From the cell containing the given text, extract its center point as [x, y] coordinate. 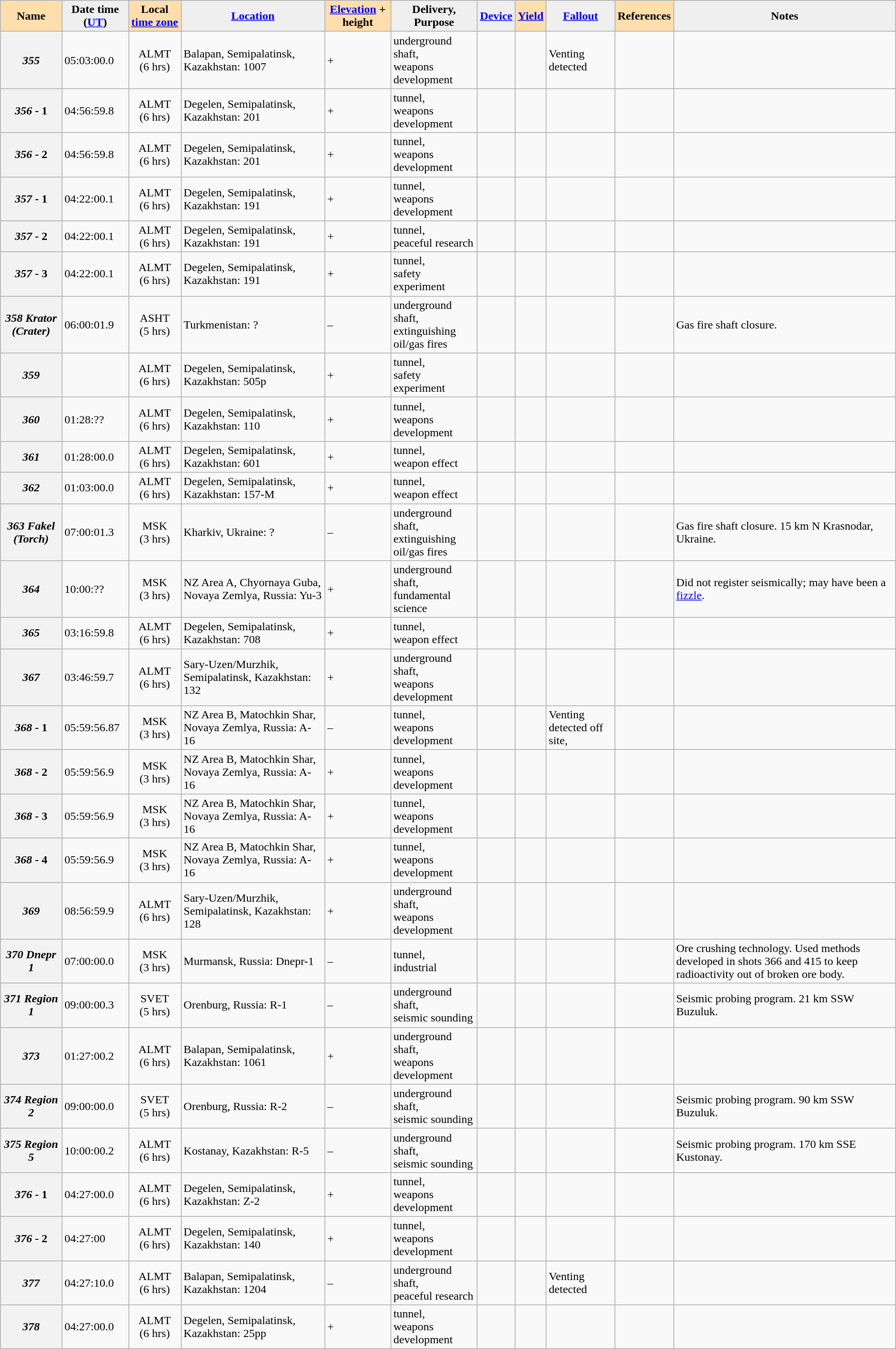
Balapan, Semipalatinsk, Kazakhstan: 1204 [253, 1282]
361 [31, 457]
370 Dnepr 1 [31, 961]
Notes [784, 16]
359 [31, 375]
365 [31, 633]
356 - 1 [31, 111]
09:00:00.3 [95, 1005]
377 [31, 1282]
ASHT (5 hrs) [155, 325]
01:27:00.2 [95, 1055]
tunnel,peaceful research [434, 237]
Balapan, Semipalatinsk, Kazakhstan: 1007 [253, 60]
Degelen, Semipalatinsk, Kazakhstan: 140 [253, 1238]
Local time zone [155, 16]
06:00:01.9 [95, 325]
Degelen, Semipalatinsk, Kazakhstan: 25pp [253, 1327]
Orenburg, Russia: R-1 [253, 1005]
368 - 2 [31, 772]
04:27:00 [95, 1238]
Balapan, Semipalatinsk, Kazakhstan: 1061 [253, 1055]
Degelen, Semipalatinsk, Kazakhstan: 110 [253, 419]
03:46:59.7 [95, 677]
Elevation + height [358, 16]
Murmansk, Russia: Dnepr-1 [253, 961]
09:00:00.0 [95, 1106]
357 - 2 [31, 237]
371 Region 1 [31, 1005]
01:28:?? [95, 419]
373 [31, 1055]
Degelen, Semipalatinsk, Kazakhstan: 708 [253, 633]
376 - 1 [31, 1194]
underground shaft,fundamental science [434, 589]
Seismic probing program. 90 km SSW Buzuluk. [784, 1106]
08:56:59.9 [95, 911]
Orenburg, Russia: R-2 [253, 1106]
362 [31, 487]
369 [31, 911]
Name [31, 16]
375 Region 5 [31, 1150]
357 - 3 [31, 274]
01:03:00.0 [95, 487]
368 - 1 [31, 728]
355 [31, 60]
Seismic probing program. 170 km SSE Kustonay. [784, 1150]
Ore crushing technology. Used methods developed in shots 366 and 415 to keep radioactivity out of broken ore body. [784, 961]
Gas fire shaft closure. [784, 325]
07:00:01.3 [95, 533]
378 [31, 1327]
Seismic probing program. 21 km SSW Buzuluk. [784, 1005]
01:28:00.0 [95, 457]
Yield [530, 16]
Sary-Uzen/Murzhik, Semipalatinsk, Kazakhstan: 132 [253, 677]
Sary-Uzen/Murzhik, Semipalatinsk, Kazakhstan: 128 [253, 911]
05:03:00.0 [95, 60]
Date time (UT) [95, 16]
07:00:00.0 [95, 961]
tunnel,industrial [434, 961]
Did not register seismically; may have been a fizzle. [784, 589]
367 [31, 677]
Degelen, Semipalatinsk, Kazakhstan: 157-M [253, 487]
Location [253, 16]
364 [31, 589]
368 - 3 [31, 816]
358 Krator (Crater) [31, 325]
Fallout [581, 16]
Gas fire shaft closure. 15 km N Krasnodar, Ukraine. [784, 533]
10:00:?? [95, 589]
356 - 2 [31, 155]
03:16:59.8 [95, 633]
Degelen, Semipalatinsk, Kazakhstan: Z-2 [253, 1194]
Kostanay, Kazakhstan: R-5 [253, 1150]
Delivery, Purpose [434, 16]
Degelen, Semipalatinsk, Kazakhstan: 505p [253, 375]
357 - 1 [31, 199]
underground shaft,peaceful research [434, 1282]
References [644, 16]
374 Region 2 [31, 1106]
Degelen, Semipalatinsk, Kazakhstan: 601 [253, 457]
368 - 4 [31, 860]
Kharkiv, Ukraine: ? [253, 533]
Device [496, 16]
05:59:56.87 [95, 728]
NZ Area A, Chyornaya Guba, Novaya Zemlya, Russia: Yu-3 [253, 589]
Turkmenistan: ? [253, 325]
10:00:00.2 [95, 1150]
Venting detected off site, [581, 728]
363 Fakel (Torch) [31, 533]
04:27:10.0 [95, 1282]
360 [31, 419]
376 - 2 [31, 1238]
